Provide the (x, y) coordinate of the cell's center where the given text is located.  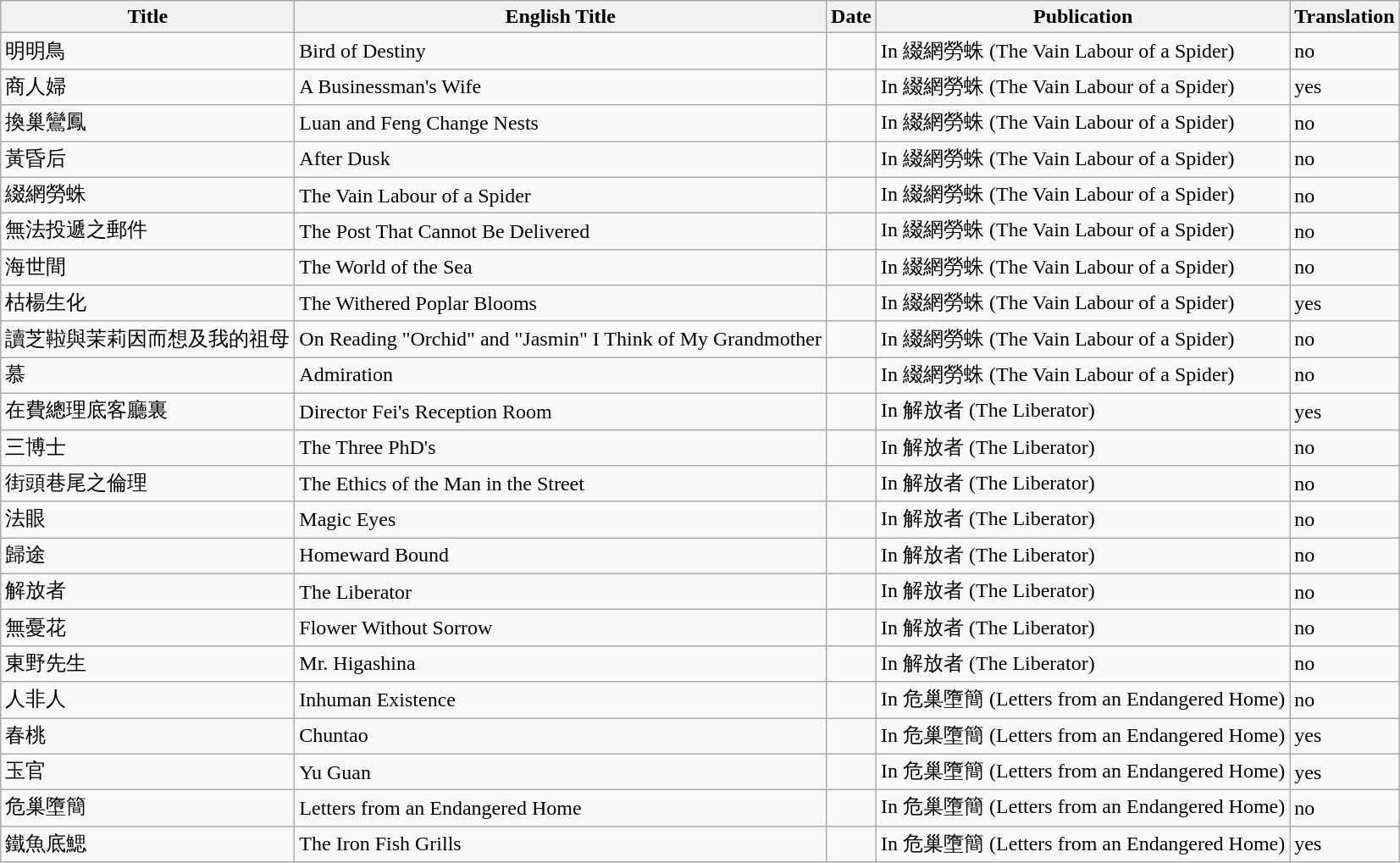
Homeward Bound (561, 556)
法眼 (147, 520)
Inhuman Existence (561, 700)
人非人 (147, 700)
Date (852, 17)
Publication (1083, 17)
解放者 (147, 591)
換巢鸞鳳 (147, 124)
Title (147, 17)
The World of the Sea (561, 268)
Admiration (561, 376)
Mr. Higashina (561, 664)
On Reading "Orchid" and "Jasmin" I Think of My Grandmother (561, 339)
街頭巷尾之倫理 (147, 484)
The Post That Cannot Be Delivered (561, 232)
危巢墮簡 (147, 808)
海世間 (147, 268)
The Withered Poplar Blooms (561, 303)
Magic Eyes (561, 520)
讀芝鞡與茉莉因而想及我的祖母 (147, 339)
Translation (1345, 17)
Yu Guan (561, 772)
Letters from an Endangered Home (561, 808)
The Three PhD's (561, 447)
Flower Without Sorrow (561, 628)
The Liberator (561, 591)
商人婦 (147, 86)
三博士 (147, 447)
The Iron Fish Grills (561, 844)
在費總理底客廳裏 (147, 412)
English Title (561, 17)
慕 (147, 376)
枯楊生化 (147, 303)
Chuntao (561, 737)
黃昏后 (147, 159)
鐵魚底鰓 (147, 844)
歸途 (147, 556)
綴網勞蛛 (147, 195)
The Ethics of the Man in the Street (561, 484)
玉官 (147, 772)
春桃 (147, 737)
明明鳥 (147, 51)
After Dusk (561, 159)
無法投遞之郵件 (147, 232)
Luan and Feng Change Nests (561, 124)
東野先生 (147, 664)
無憂花 (147, 628)
Bird of Destiny (561, 51)
A Businessman's Wife (561, 86)
Director Fei's Reception Room (561, 412)
The Vain Labour of a Spider (561, 195)
